Search for the cell housing the specified text and yield its [X, Y] center coordinate. 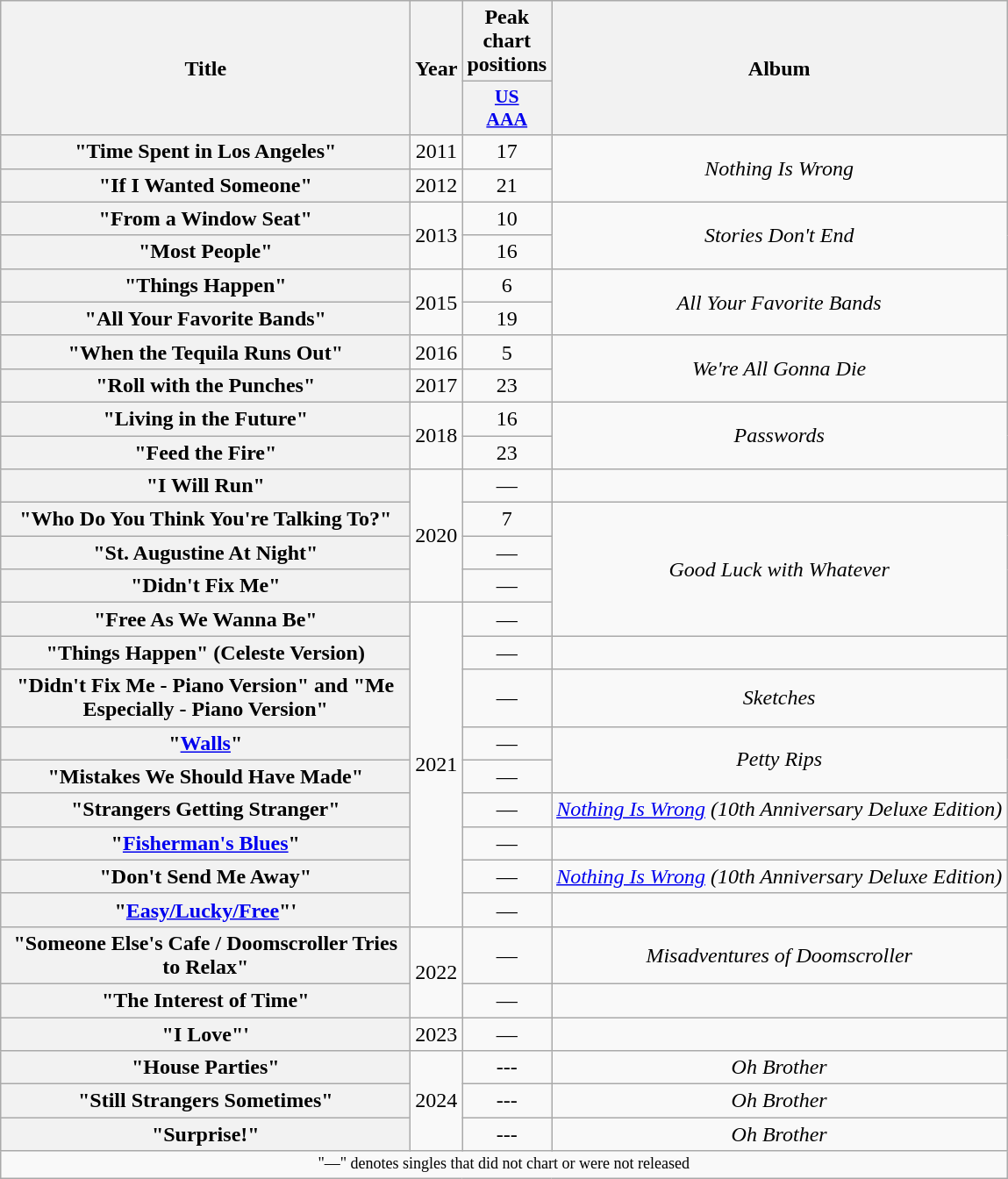
Peak chart positions [507, 41]
"Roll with the Punches" [205, 385]
10 [507, 218]
2024 [437, 1101]
Sketches [779, 698]
"Time Spent in Los Angeles" [205, 152]
2018 [437, 435]
2022 [437, 972]
"Things Happen" [205, 285]
17 [507, 152]
2012 [437, 185]
USAAA [507, 109]
"House Parties" [205, 1068]
"I Will Run" [205, 486]
"Who Do You Think You're Talking To?" [205, 519]
6 [507, 285]
2020 [437, 536]
"Strangers Getting Stranger" [205, 810]
"Someone Else's Cafe / Doomscroller Tries to Relax" [205, 954]
Petty Rips [779, 760]
"Walls" [205, 743]
"Easy/Lucky/Free"' [205, 910]
5 [507, 352]
"From a Window Seat" [205, 218]
Nothing Is Wrong [779, 168]
2013 [437, 235]
2015 [437, 302]
Stories Don't End [779, 235]
We're All Gonna Die [779, 368]
"St. Augustine At Night" [205, 553]
"Free As We Wanna Be" [205, 619]
Year [437, 68]
Album [779, 68]
"Didn't Fix Me" [205, 586]
Passwords [779, 435]
2017 [437, 385]
2023 [437, 1034]
"—" denotes singles that did not chart or were not released [504, 1165]
"Most People" [205, 252]
"The Interest of Time" [205, 1000]
"All Your Favorite Bands" [205, 318]
"Living in the Future" [205, 418]
"Mistakes We Should Have Made" [205, 776]
"Feed the Fire" [205, 452]
"If I Wanted Someone" [205, 185]
Misadventures of Doomscroller [779, 954]
"Didn't Fix Me - Piano Version" and "Me Especially - Piano Version" [205, 698]
"Still Strangers Sometimes" [205, 1101]
"Fisherman's Blues" [205, 843]
"Things Happen" (Celeste Version) [205, 653]
7 [507, 519]
2016 [437, 352]
"I Love"' [205, 1034]
Title [205, 68]
Good Luck with Whatever [779, 569]
19 [507, 318]
2021 [437, 765]
"Don't Send Me Away" [205, 876]
2011 [437, 152]
"Surprise!" [205, 1134]
"When the Tequila Runs Out" [205, 352]
All Your Favorite Bands [779, 302]
21 [507, 185]
